Pinpoint the cell where the given text exists, returning its [x, y] midpoint coordinate. 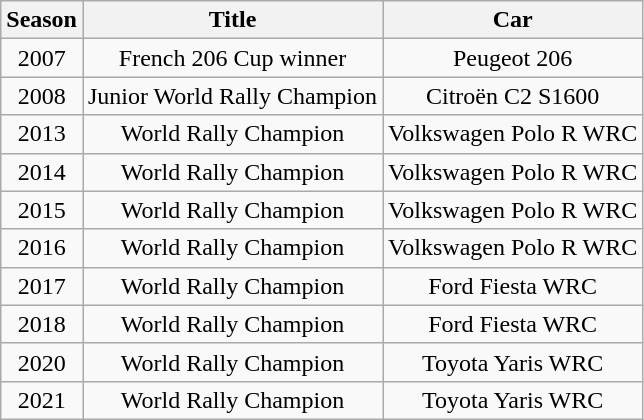
Title [232, 20]
2007 [42, 58]
2016 [42, 248]
2015 [42, 210]
Citroën C2 S1600 [513, 96]
2008 [42, 96]
2021 [42, 400]
Car [513, 20]
Junior World Rally Champion [232, 96]
2013 [42, 134]
2014 [42, 172]
2017 [42, 286]
2018 [42, 324]
2020 [42, 362]
French 206 Cup winner [232, 58]
Peugeot 206 [513, 58]
Season [42, 20]
